Provide the (x, y) coordinate of the cell's center where the given text is located.  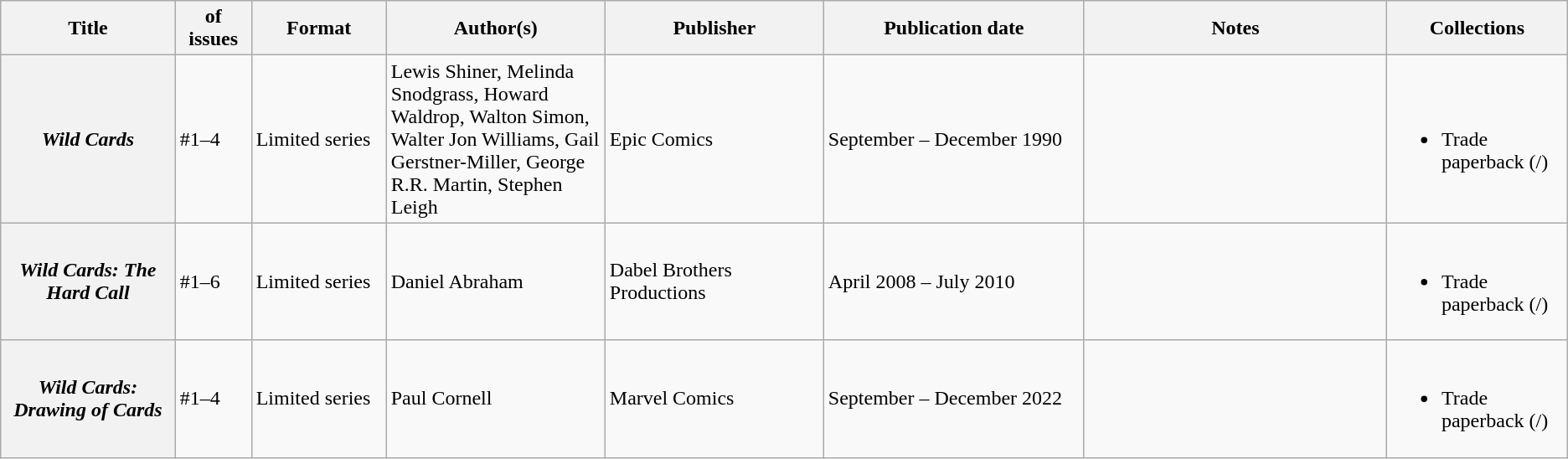
Paul Cornell (496, 399)
Publisher (714, 28)
Lewis Shiner, Melinda Snodgrass, Howard Waldrop, Walton Simon, Walter Jon Williams, Gail Gerstner-Miller, George R.R. Martin, Stephen Leigh (496, 139)
Format (318, 28)
Daniel Abraham (496, 281)
Wild Cards (88, 139)
of issues (213, 28)
Publication date (953, 28)
Title (88, 28)
Dabel Brothers Productions (714, 281)
September – December 1990 (953, 139)
September – December 2022 (953, 399)
#1–6 (213, 281)
Notes (1235, 28)
Author(s) (496, 28)
Marvel Comics (714, 399)
Wild Cards: The Hard Call (88, 281)
April 2008 – July 2010 (953, 281)
Wild Cards: Drawing of Cards (88, 399)
Epic Comics (714, 139)
Collections (1477, 28)
